Return the (X, Y) coordinate for the center point of the cell that contains the specified text.  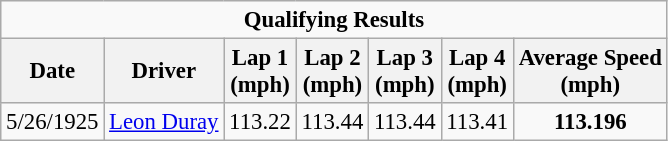
Lap 4(mph) (477, 72)
Driver (164, 72)
Qualifying Results (334, 20)
Date (52, 72)
Lap 2(mph) (332, 72)
113.196 (590, 122)
5/26/1925 (52, 122)
Average Speed(mph) (590, 72)
Leon Duray (164, 122)
Lap 1(mph) (260, 72)
113.22 (260, 122)
113.41 (477, 122)
Lap 3(mph) (405, 72)
